Return the [X, Y] coordinate for the center point of the cell that contains the specified text.  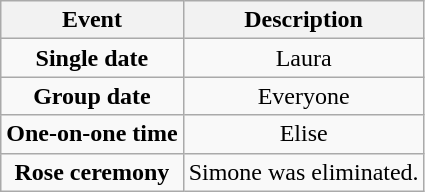
Event [92, 20]
Laura [304, 58]
One-on-one time [92, 134]
Rose ceremony [92, 172]
Group date [92, 96]
Elise [304, 134]
Single date [92, 58]
Everyone [304, 96]
Description [304, 20]
Simone was eliminated. [304, 172]
